Extract the (X, Y) coordinate from the center of the cell holding the provided text.  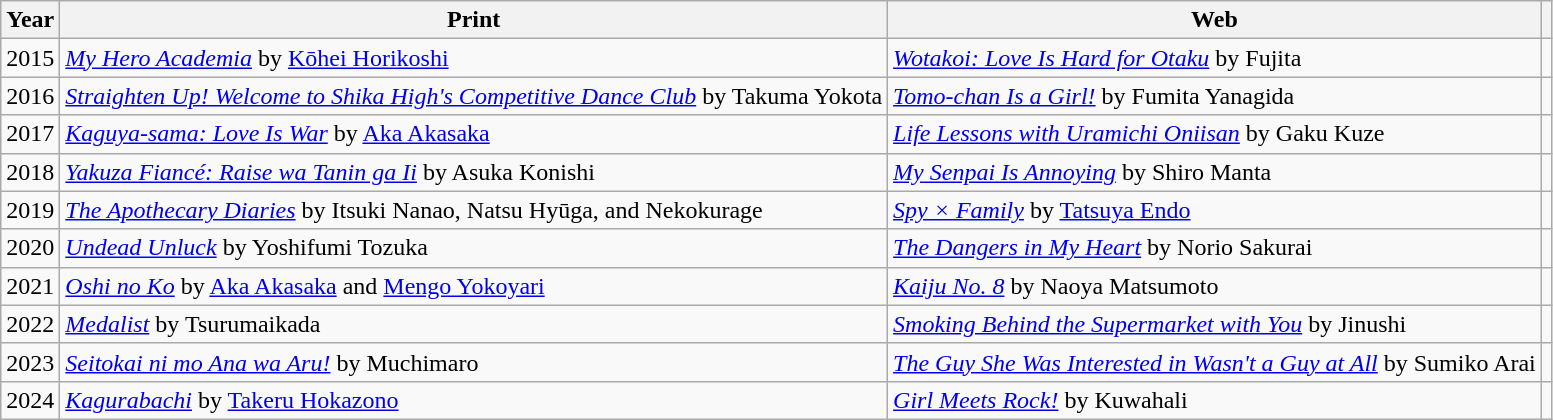
The Apothecary Diaries by Itsuki Nanao, Natsu Hyūga, and Nekokurage (474, 210)
My Senpai Is Annoying by Shiro Manta (1215, 172)
2020 (30, 248)
Undead Unluck by Yoshifumi Tozuka (474, 248)
Medalist by Tsurumaikada (474, 324)
The Guy She Was Interested in Wasn't a Guy at All by Sumiko Arai (1215, 362)
Oshi no Ko by Aka Akasaka and Mengo Yokoyari (474, 286)
2018 (30, 172)
Kaguya-sama: Love Is War by Aka Akasaka (474, 134)
Kagurabachi by Takeru Hokazono (474, 400)
2019 (30, 210)
Straighten Up! Welcome to Shika High's Competitive Dance Club by Takuma Yokota (474, 96)
Print (474, 20)
Kaiju No. 8 by Naoya Matsumoto (1215, 286)
The Dangers in My Heart by Norio Sakurai (1215, 248)
Web (1215, 20)
Yakuza Fiancé: Raise wa Tanin ga Ii by Asuka Konishi (474, 172)
Wotakoi: Love Is Hard for Otaku by Fujita (1215, 58)
2016 (30, 96)
Year (30, 20)
Smoking Behind the Supermarket with You by Jinushi (1215, 324)
2023 (30, 362)
Spy × Family by Tatsuya Endo (1215, 210)
Girl Meets Rock! by Kuwahali (1215, 400)
My Hero Academia by Kōhei Horikoshi (474, 58)
2017 (30, 134)
2024 (30, 400)
Seitokai ni mo Ana wa Aru! by Muchimaro (474, 362)
2015 (30, 58)
Life Lessons with Uramichi Oniisan by Gaku Kuze (1215, 134)
2021 (30, 286)
2022 (30, 324)
Tomo-chan Is a Girl! by Fumita Yanagida (1215, 96)
